Output the [x, y] coordinate of the center of the cell containing the given text.  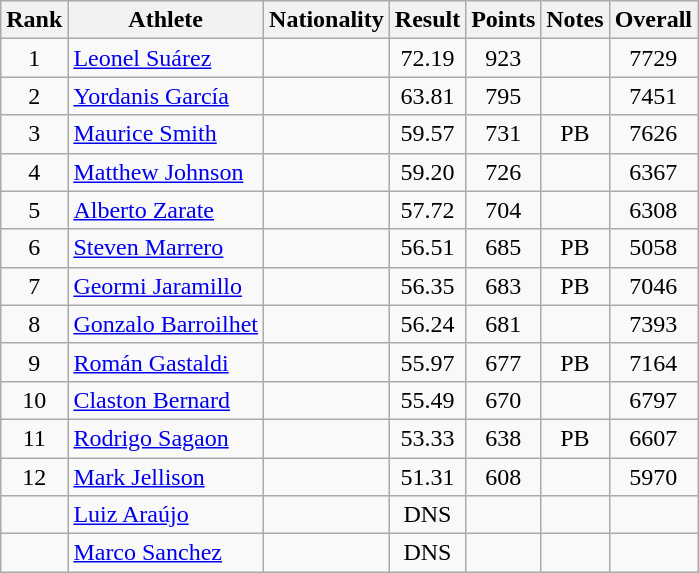
12 [34, 477]
Mark Jellison [166, 477]
Rank [34, 20]
6367 [653, 172]
10 [34, 400]
683 [504, 286]
726 [504, 172]
56.24 [427, 324]
Matthew Johnson [166, 172]
Marco Sanchez [166, 553]
Steven Marrero [166, 248]
795 [504, 96]
Points [504, 20]
57.72 [427, 210]
6607 [653, 438]
Román Gastaldi [166, 362]
56.51 [427, 248]
670 [504, 400]
7729 [653, 58]
704 [504, 210]
Overall [653, 20]
55.97 [427, 362]
685 [504, 248]
7626 [653, 134]
56.35 [427, 286]
677 [504, 362]
55.49 [427, 400]
Rodrigo Sagaon [166, 438]
63.81 [427, 96]
8 [34, 324]
731 [504, 134]
51.31 [427, 477]
Notes [575, 20]
59.57 [427, 134]
7164 [653, 362]
7 [34, 286]
4 [34, 172]
5 [34, 210]
Geormi Jaramillo [166, 286]
1 [34, 58]
59.20 [427, 172]
Nationality [327, 20]
681 [504, 324]
Leonel Suárez [166, 58]
923 [504, 58]
Luiz Araújo [166, 515]
72.19 [427, 58]
7451 [653, 96]
53.33 [427, 438]
5970 [653, 477]
Maurice Smith [166, 134]
Gonzalo Barroilhet [166, 324]
608 [504, 477]
Alberto Zarate [166, 210]
6 [34, 248]
5058 [653, 248]
Claston Bernard [166, 400]
9 [34, 362]
6797 [653, 400]
7046 [653, 286]
6308 [653, 210]
7393 [653, 324]
3 [34, 134]
Yordanis García [166, 96]
11 [34, 438]
638 [504, 438]
Athlete [166, 20]
Result [427, 20]
2 [34, 96]
